For the text-containing cell, return its midpoint in (X, Y) coordinate format. 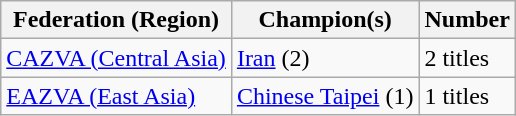
Champion(s) (325, 20)
Number (467, 20)
Chinese Taipei (1) (325, 96)
CAZVA (Central Asia) (116, 58)
EAZVA (East Asia) (116, 96)
Iran (2) (325, 58)
1 titles (467, 96)
Federation (Region) (116, 20)
2 titles (467, 58)
